For the text-containing cell, return its midpoint in [x, y] coordinate format. 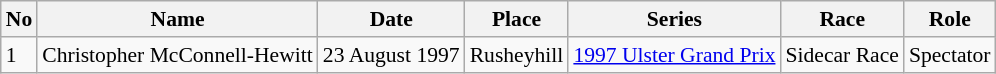
Place [517, 19]
Sidecar Race [842, 55]
23 August 1997 [392, 55]
1997 Ulster Grand Prix [674, 55]
Series [674, 19]
Rusheyhill [517, 55]
1 [20, 55]
Christopher McConnell-Hewitt [178, 55]
Race [842, 19]
Role [950, 19]
No [20, 19]
Spectator [950, 55]
Date [392, 19]
Name [178, 19]
